Capture the cell that displays the provided text and extract its [X, Y] central coordinate. 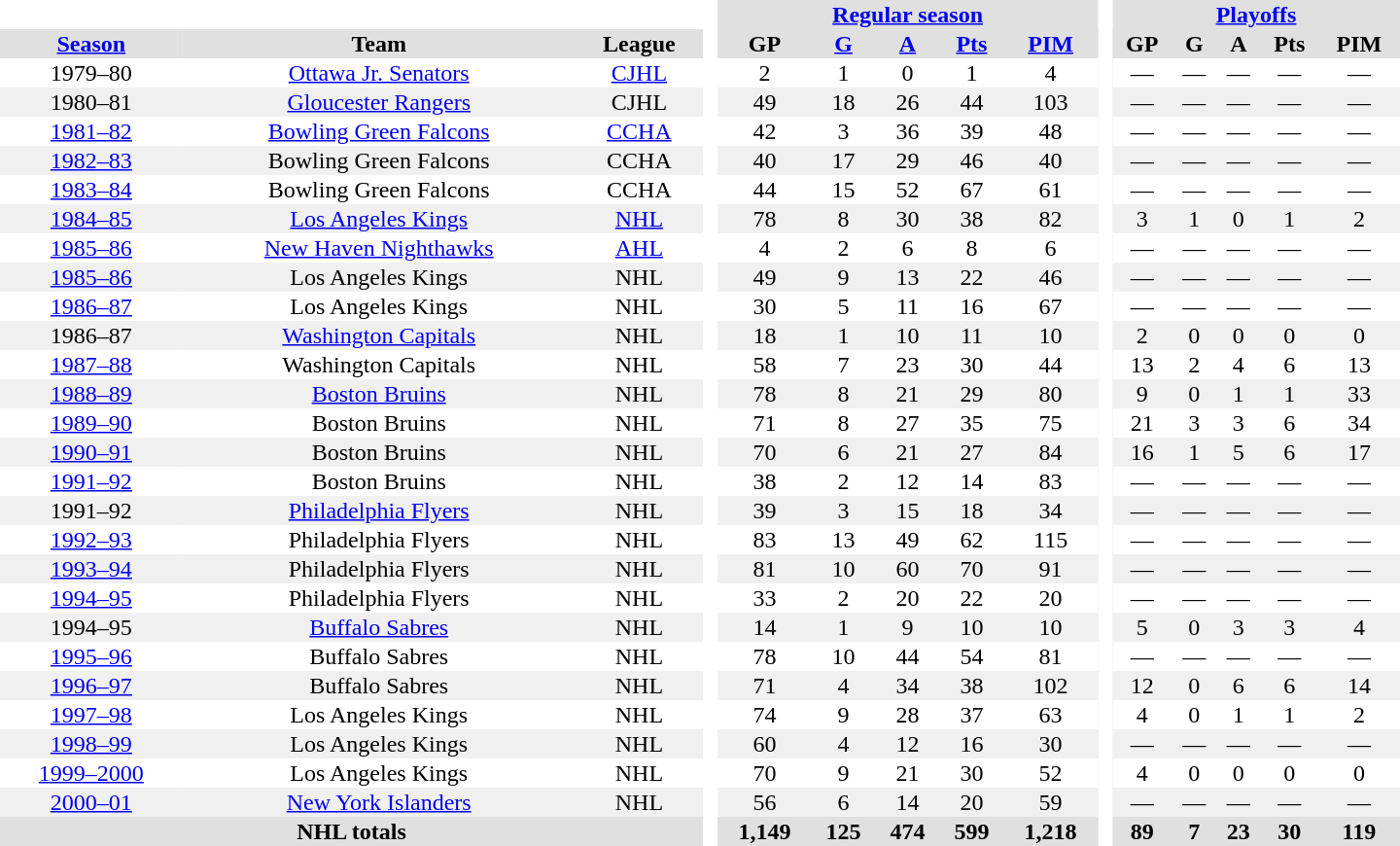
1998–99 [91, 744]
1989–90 [91, 423]
AHL [640, 248]
61 [1050, 190]
56 [764, 802]
1979–80 [91, 73]
1996–97 [91, 686]
New Haven Nighthawks [379, 248]
74 [764, 715]
1984–85 [91, 219]
NHL totals [352, 831]
1999–2000 [91, 773]
75 [1050, 423]
80 [1050, 394]
1,149 [764, 831]
125 [844, 831]
1992–93 [91, 540]
102 [1050, 686]
1980–81 [91, 102]
474 [908, 831]
Season [91, 44]
1,218 [1050, 831]
1990–91 [91, 452]
Team [379, 44]
82 [1050, 219]
1997–98 [91, 715]
599 [971, 831]
1981–82 [91, 131]
63 [1050, 715]
91 [1050, 569]
1982–83 [91, 160]
84 [1050, 452]
36 [908, 131]
1988–89 [91, 394]
Regular season [908, 15]
103 [1050, 102]
1995–96 [91, 656]
1983–84 [91, 190]
Playoffs [1256, 15]
Ottawa Jr. Senators [379, 73]
26 [908, 102]
League [640, 44]
119 [1359, 831]
Gloucester Rangers [379, 102]
1987–88 [91, 365]
58 [764, 365]
1993–94 [91, 569]
54 [971, 656]
42 [764, 131]
115 [1050, 540]
2000–01 [91, 802]
48 [1050, 131]
New York Islanders [379, 802]
35 [971, 423]
37 [971, 715]
89 [1141, 831]
59 [1050, 802]
62 [971, 540]
28 [908, 715]
